Scan for the cell matching the given text and deliver its [x, y] coordinate at center. 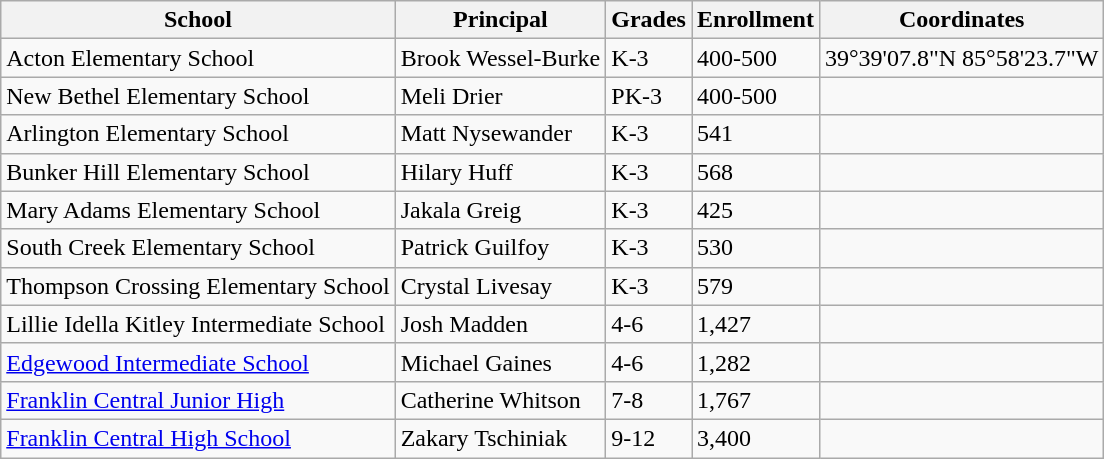
New Bethel Elementary School [198, 96]
Edgewood Intermediate School [198, 362]
Enrollment [756, 20]
Hilary Huff [500, 172]
1,767 [756, 400]
541 [756, 134]
1,282 [756, 362]
Thompson Crossing Elementary School [198, 286]
Zakary Tschiniak [500, 438]
Catherine Whitson [500, 400]
3,400 [756, 438]
PK-3 [649, 96]
Meli Drier [500, 96]
425 [756, 210]
530 [756, 248]
Brook Wessel-Burke [500, 58]
Grades [649, 20]
579 [756, 286]
Patrick Guilfoy [500, 248]
568 [756, 172]
Lillie Idella Kitley Intermediate School [198, 324]
Crystal Livesay [500, 286]
Matt Nysewander [500, 134]
Josh Madden [500, 324]
Franklin Central Junior High [198, 400]
1,427 [756, 324]
Coordinates [961, 20]
Jakala Greig [500, 210]
9-12 [649, 438]
Mary Adams Elementary School [198, 210]
South Creek Elementary School [198, 248]
Acton Elementary School [198, 58]
Principal [500, 20]
School [198, 20]
39°39'07.8"N 85°58'23.7"W [961, 58]
Bunker Hill Elementary School [198, 172]
Arlington Elementary School [198, 134]
7-8 [649, 400]
Franklin Central High School [198, 438]
Michael Gaines [500, 362]
